Detect which cell encompasses the target text, then output its (X, Y) center coordinate. 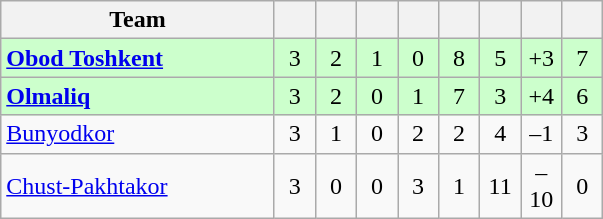
–1 (542, 134)
Team (138, 20)
Chust-Pakhtakor (138, 186)
Olmaliq (138, 96)
+3 (542, 58)
11 (500, 186)
6 (582, 96)
Bunyodkor (138, 134)
8 (460, 58)
–10 (542, 186)
4 (500, 134)
Obod Toshkent (138, 58)
5 (500, 58)
+4 (542, 96)
